Output the (X, Y) coordinate of the center of the cell containing the given text.  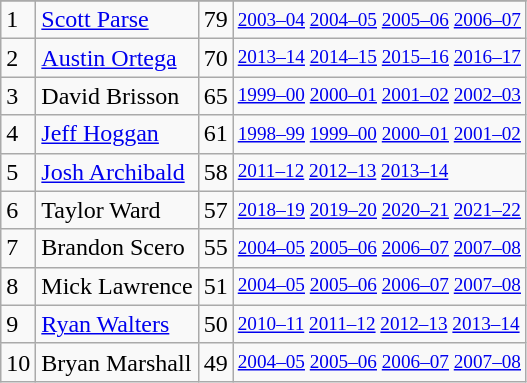
6 (18, 210)
Josh Archibald (117, 172)
49 (216, 362)
70 (216, 58)
4 (18, 134)
7 (18, 248)
David Brisson (117, 96)
58 (216, 172)
5 (18, 172)
Taylor Ward (117, 210)
2013–14 2014–15 2015–16 2016–17 (379, 58)
Brandon Scero (117, 248)
55 (216, 248)
Austin Ortega (117, 58)
9 (18, 324)
79 (216, 20)
1 (18, 20)
8 (18, 286)
65 (216, 96)
50 (216, 324)
Ryan Walters (117, 324)
2018–19 2019–20 2020–21 2021–22 (379, 210)
51 (216, 286)
Bryan Marshall (117, 362)
Scott Parse (117, 20)
57 (216, 210)
Mick Lawrence (117, 286)
2 (18, 58)
1998–99 1999–00 2000–01 2001–02 (379, 134)
10 (18, 362)
3 (18, 96)
Jeff Hoggan (117, 134)
2010–11 2011–12 2012–13 2013–14 (379, 324)
2011–12 2012–13 2013–14 (379, 172)
61 (216, 134)
1999–00 2000–01 2001–02 2002–03 (379, 96)
2003–04 2004–05 2005–06 2006–07 (379, 20)
